Locate the cell with the specified text and output its (X, Y) center coordinate. 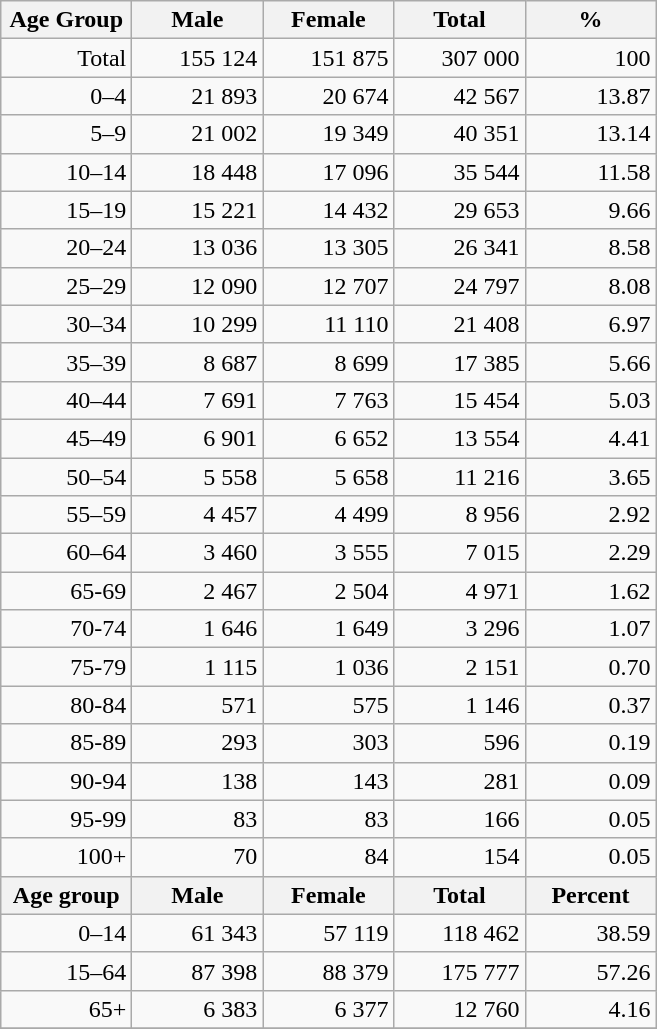
84 (328, 857)
85-89 (66, 743)
88 379 (328, 971)
3 296 (460, 629)
17 385 (460, 362)
1 115 (198, 667)
4.41 (590, 438)
17 096 (328, 172)
6 901 (198, 438)
8 687 (198, 362)
1 649 (328, 629)
10–14 (66, 172)
65+ (66, 1009)
15–64 (66, 971)
6 383 (198, 1009)
13 554 (460, 438)
75-79 (66, 667)
80-84 (66, 705)
11 110 (328, 324)
70 (198, 857)
13 036 (198, 248)
3 460 (198, 553)
100 (590, 58)
2.29 (590, 553)
57.26 (590, 971)
18 448 (198, 172)
Age group (66, 895)
5.03 (590, 400)
30–34 (66, 324)
6 652 (328, 438)
4 971 (460, 591)
50–54 (66, 477)
25–29 (66, 286)
42 567 (460, 96)
90-94 (66, 781)
60–64 (66, 553)
7 691 (198, 400)
11 216 (460, 477)
175 777 (460, 971)
6.97 (590, 324)
0–14 (66, 933)
Age Group (66, 20)
0.19 (590, 743)
15 454 (460, 400)
4.16 (590, 1009)
21 893 (198, 96)
35 544 (460, 172)
8.58 (590, 248)
154 (460, 857)
19 349 (328, 134)
10 299 (198, 324)
21 002 (198, 134)
575 (328, 705)
281 (460, 781)
5 658 (328, 477)
2.92 (590, 515)
155 124 (198, 58)
40 351 (460, 134)
571 (198, 705)
2 151 (460, 667)
65-69 (66, 591)
1.62 (590, 591)
9.66 (590, 210)
12 090 (198, 286)
15–19 (66, 210)
38.59 (590, 933)
57 119 (328, 933)
596 (460, 743)
15 221 (198, 210)
13.14 (590, 134)
293 (198, 743)
35–39 (66, 362)
5.66 (590, 362)
24 797 (460, 286)
1.07 (590, 629)
5–9 (66, 134)
5 558 (198, 477)
138 (198, 781)
87 398 (198, 971)
29 653 (460, 210)
95-99 (66, 819)
26 341 (460, 248)
4 499 (328, 515)
8 699 (328, 362)
8 956 (460, 515)
1 036 (328, 667)
151 875 (328, 58)
11.58 (590, 172)
55–59 (66, 515)
21 408 (460, 324)
61 343 (198, 933)
12 760 (460, 1009)
3 555 (328, 553)
2 504 (328, 591)
1 146 (460, 705)
0–4 (66, 96)
303 (328, 743)
1 646 (198, 629)
0.09 (590, 781)
45–49 (66, 438)
13 305 (328, 248)
100+ (66, 857)
13.87 (590, 96)
20 674 (328, 96)
12 707 (328, 286)
40–44 (66, 400)
Percent (590, 895)
0.70 (590, 667)
% (590, 20)
3.65 (590, 477)
118 462 (460, 933)
166 (460, 819)
0.37 (590, 705)
4 457 (198, 515)
6 377 (328, 1009)
307 000 (460, 58)
70-74 (66, 629)
14 432 (328, 210)
20–24 (66, 248)
7 015 (460, 553)
143 (328, 781)
8.08 (590, 286)
2 467 (198, 591)
7 763 (328, 400)
